Search for the cell housing the specified text and yield its [X, Y] center coordinate. 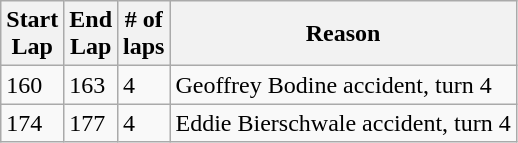
EndLap [91, 34]
Reason [343, 34]
160 [32, 85]
174 [32, 123]
177 [91, 123]
163 [91, 85]
Geoffrey Bodine accident, turn 4 [343, 85]
Eddie Bierschwale accident, turn 4 [343, 123]
StartLap [32, 34]
# oflaps [144, 34]
